Search for the cell housing the specified text and yield its [x, y] center coordinate. 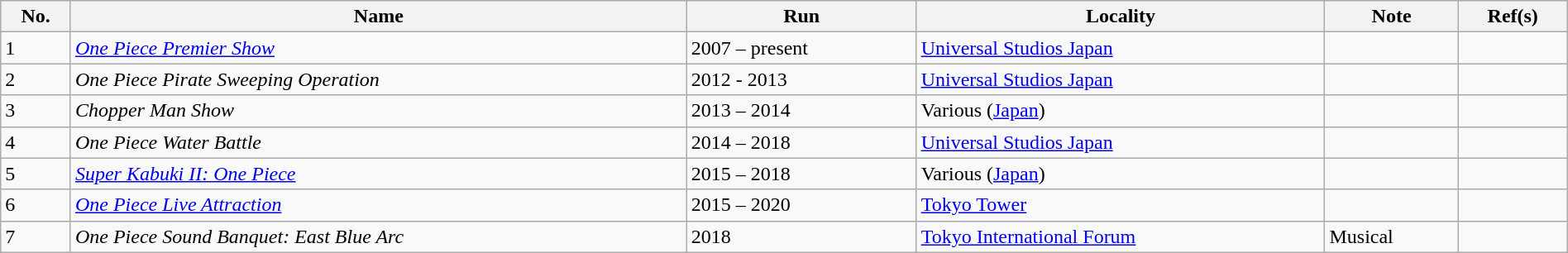
Ref(s) [1513, 17]
Locality [1121, 17]
One Piece Pirate Sweeping Operation [379, 79]
3 [36, 111]
No. [36, 17]
5 [36, 174]
2 [36, 79]
One Piece Live Attraction [379, 205]
2007 – present [801, 48]
Musical [1391, 236]
One Piece Water Battle [379, 142]
2015 – 2018 [801, 174]
6 [36, 205]
4 [36, 142]
Tokyo Tower [1121, 205]
Chopper Man Show [379, 111]
Tokyo International Forum [1121, 236]
2012 - 2013 [801, 79]
1 [36, 48]
One Piece Premier Show [379, 48]
Run [801, 17]
Name [379, 17]
Note [1391, 17]
7 [36, 236]
Super Kabuki II: One Piece [379, 174]
2013 – 2014 [801, 111]
2018 [801, 236]
2014 – 2018 [801, 142]
2015 – 2020 [801, 205]
One Piece Sound Banquet: East Blue Arc [379, 236]
